From the cell containing the given text, extract its center point as (X, Y) coordinate. 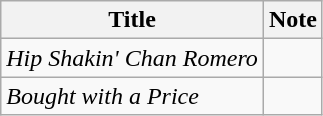
Title (132, 20)
Hip Shakin' Chan Romero (132, 58)
Bought with a Price (132, 96)
Note (292, 20)
